Capture the cell that displays the provided text and extract its [X, Y] central coordinate. 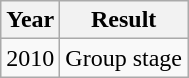
Group stage [124, 58]
Result [124, 20]
2010 [30, 58]
Year [30, 20]
